Pinpoint the cell where the given text exists, returning its [X, Y] midpoint coordinate. 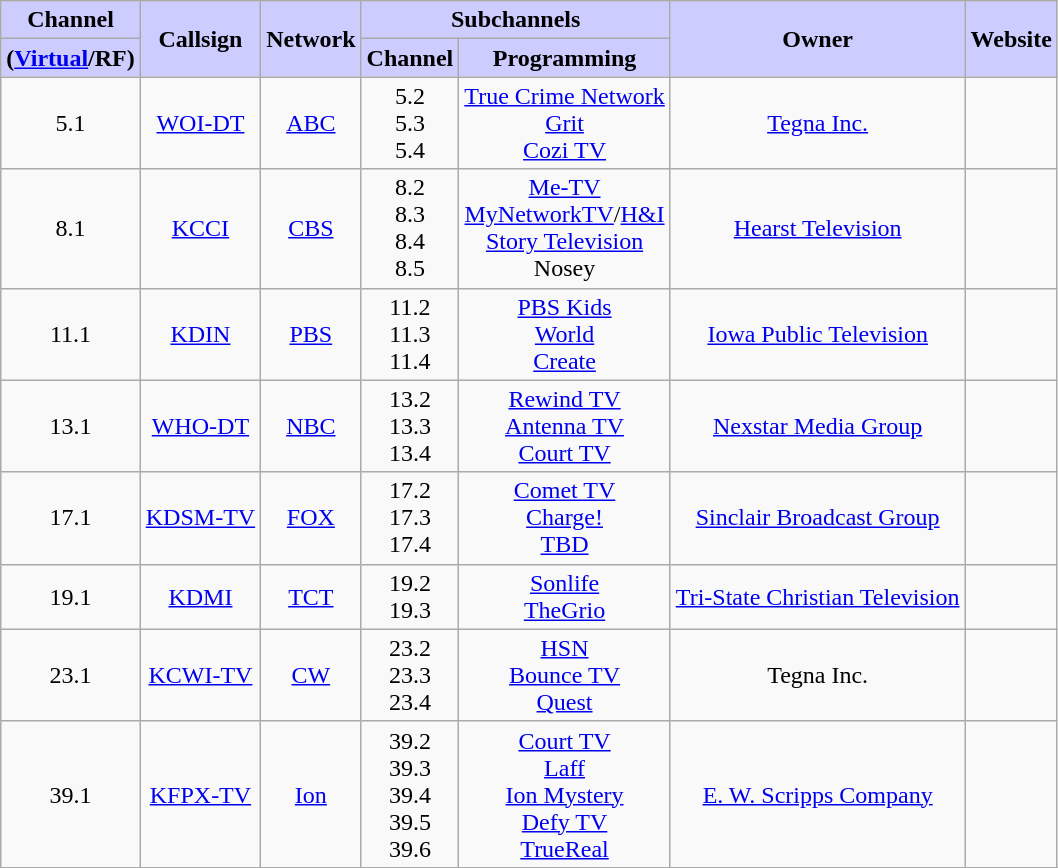
Network [311, 39]
Subchannels [516, 20]
WOI-DT [200, 123]
19.1 [71, 596]
Court TVLaffIon MysteryDefy TVTrueReal [565, 794]
(Virtual/RF) [71, 58]
8.1 [71, 228]
SonlifeTheGrio [565, 596]
Ion [311, 794]
11.1 [71, 334]
39.239.339.439.539.6 [410, 794]
5.1 [71, 123]
CBS [311, 228]
23.223.323.4 [410, 675]
Rewind TVAntenna TVCourt TV [565, 426]
E. W. Scripps Company [818, 794]
Tri-State Christian Television [818, 596]
FOX [311, 518]
TCT [311, 596]
Me-TVMyNetworkTV/H&IStory TelevisionNosey [565, 228]
39.1 [71, 794]
Hearst Television [818, 228]
Comet TVCharge!TBD [565, 518]
KDIN [200, 334]
CW [311, 675]
13.213.313.4 [410, 426]
ABC [311, 123]
Website [1011, 39]
Sinclair Broadcast Group [818, 518]
KDSM-TV [200, 518]
Programming [565, 58]
Callsign [200, 39]
KCWI-TV [200, 675]
PBS [311, 334]
13.1 [71, 426]
17.1 [71, 518]
17.217.317.4 [410, 518]
19.219.3 [410, 596]
23.1 [71, 675]
Owner [818, 39]
WHO-DT [200, 426]
KCCI [200, 228]
8.28.38.48.5 [410, 228]
Nexstar Media Group [818, 426]
5.25.35.4 [410, 123]
KDMI [200, 596]
KFPX-TV [200, 794]
HSNBounce TVQuest [565, 675]
Iowa Public Television [818, 334]
True Crime NetworkGritCozi TV [565, 123]
11.211.311.4 [410, 334]
PBS KidsWorldCreate [565, 334]
NBC [311, 426]
